For the text-containing cell, return its midpoint in [x, y] coordinate format. 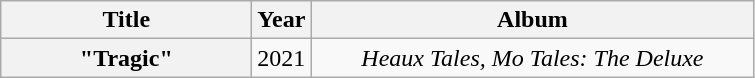
2021 [282, 58]
Title [126, 20]
Heaux Tales, Mo Tales: The Deluxe [532, 58]
Year [282, 20]
Album [532, 20]
"Tragic" [126, 58]
